Determine the (X, Y) coordinate at the center of the cell enclosing the given text.  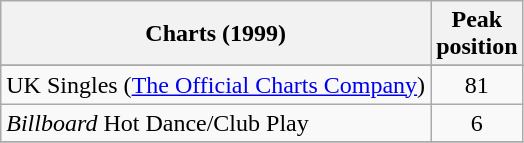
81 (477, 85)
Billboard Hot Dance/Club Play (216, 123)
6 (477, 123)
UK Singles (The Official Charts Company) (216, 85)
Charts (1999) (216, 34)
Peak position (477, 34)
